For the text-containing cell, return its midpoint in [X, Y] coordinate format. 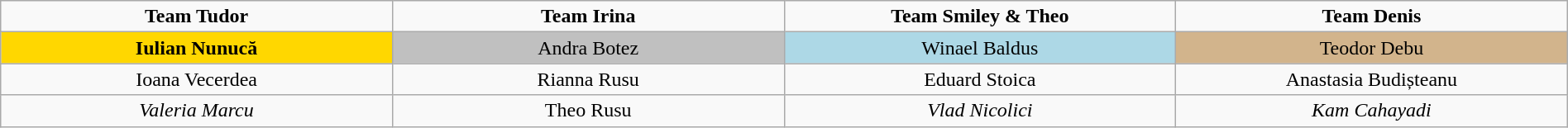
Ioana Vecerdea [197, 79]
Team Irina [588, 17]
Teodor Debu [1372, 48]
Vlad Nicolici [980, 111]
Team Denis [1372, 17]
Anastasia Budișteanu [1372, 79]
Team Smiley & Theo [980, 17]
Team Tudor [197, 17]
Eduard Stoica [980, 79]
Valeria Marcu [197, 111]
Winael Baldus [980, 48]
Andra Botez [588, 48]
Iulian Nunucă [197, 48]
Kam Cahayadi [1372, 111]
Rianna Rusu [588, 79]
Theo Rusu [588, 111]
